Find where the given text appears and provide that cell's center as (X, Y) coordinate. 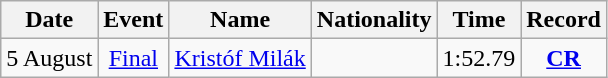
Final (134, 58)
Date (50, 20)
Record (564, 20)
Nationality (374, 20)
Time (479, 20)
1:52.79 (479, 58)
Event (134, 20)
5 August (50, 58)
Kristóf Milák (240, 58)
CR (564, 58)
Name (240, 20)
